For the text-containing cell, return its midpoint in [x, y] coordinate format. 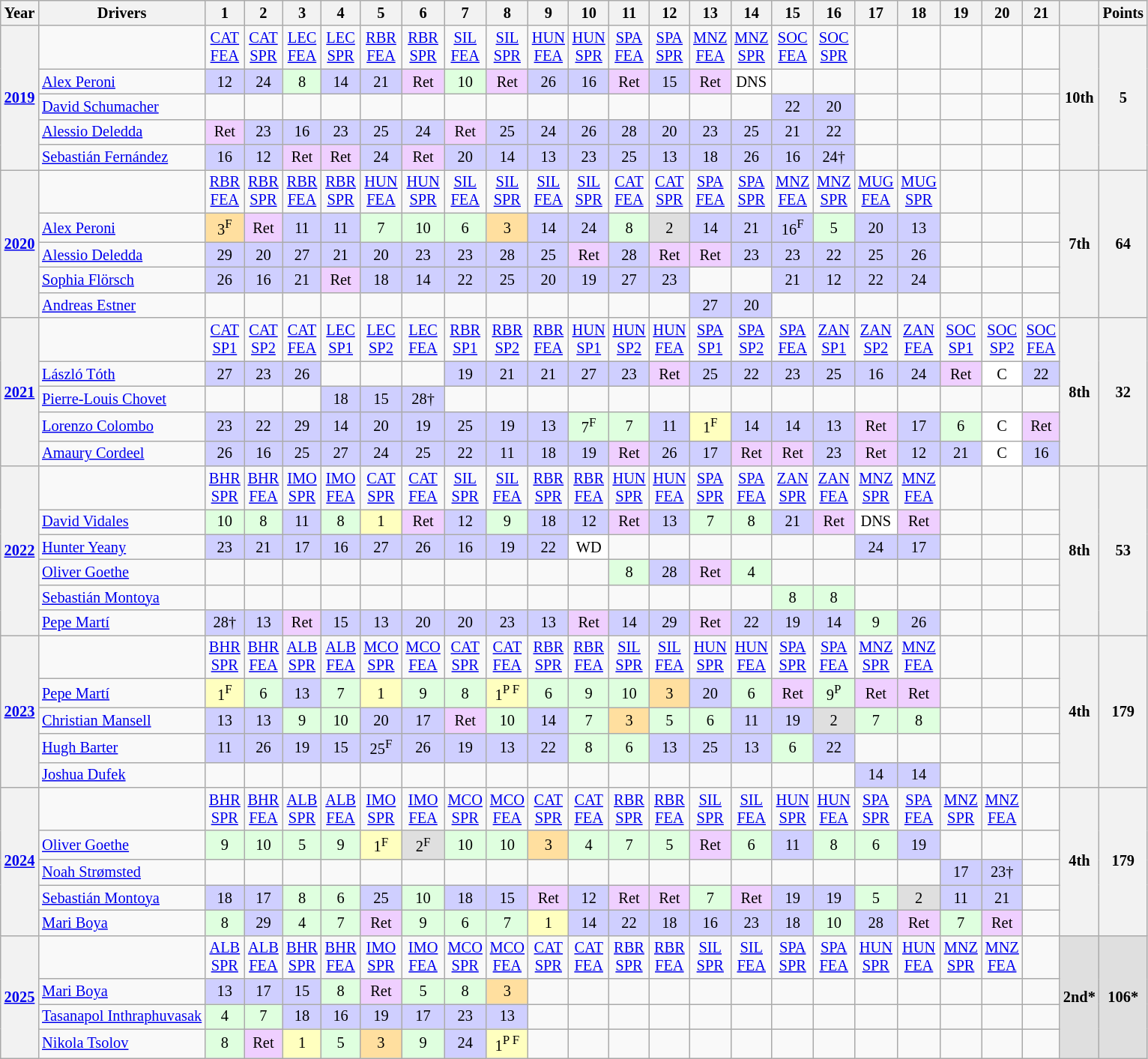
2nd* [1079, 997]
Year [19, 13]
Andreas Estner [121, 305]
LECSP1 [341, 340]
MUGFEA [875, 191]
László Tóth [121, 374]
LECSP2 [381, 340]
106* [1123, 997]
Sophia Flörsch [121, 280]
3F [225, 228]
ZANSPR [793, 487]
2024 [19, 861]
24† [833, 157]
HUNSP1 [589, 340]
Lorenzo Colombo [121, 426]
RBRSP1 [465, 340]
Hunter Yeany [121, 547]
7th [1079, 244]
Joshua Dufek [121, 775]
2019 [19, 97]
16F [793, 228]
ZANSP1 [833, 340]
Points [1123, 13]
Drivers [121, 13]
2020 [19, 244]
2022 [19, 550]
David Schumacher [121, 106]
CATSP2 [264, 340]
53 [1123, 550]
2F [423, 845]
SOCSP2 [1003, 340]
ZANSP2 [875, 340]
WD [589, 547]
SPASP1 [710, 340]
RBRSP2 [507, 340]
SOCSPR [833, 47]
David Vidales [121, 522]
Hugh Barter [121, 748]
SOCSP1 [961, 340]
2021 [19, 392]
Sebastián Fernández [121, 157]
CATSP1 [225, 340]
32 [1123, 392]
64 [1123, 244]
LECSPR [341, 47]
2025 [19, 997]
23† [1003, 872]
9P [833, 693]
Noah Strømsted [121, 872]
Pierre-Louis Chovet [121, 399]
Nikola Tsolov [121, 1043]
HUNSP2 [629, 340]
MUGSPR [919, 191]
7F [589, 426]
Christian Mansell [121, 720]
Amaury Cordeel [121, 453]
25F [381, 748]
2023 [19, 710]
10th [1079, 97]
SPASP2 [751, 340]
Tasanapol Inthraphuvasak [121, 1016]
